Identify which cell holds the provided text, then report its (X, Y) central coordinate. 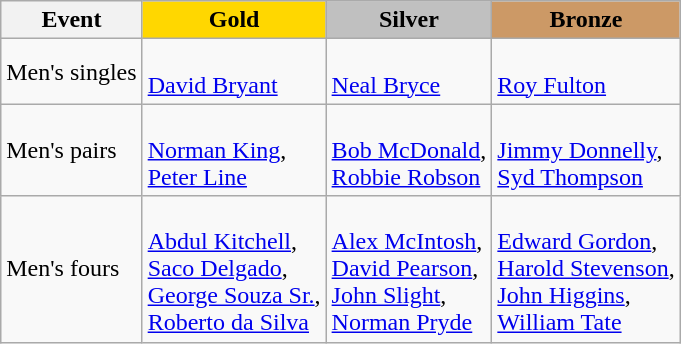
Alex McIntosh, David Pearson, John Slight, Norman Pryde (409, 269)
Norman King, Peter Line (234, 150)
Men's singles (72, 72)
Neal Bryce (409, 72)
Jimmy Donnelly, Syd Thompson (586, 150)
Roy Fulton (586, 72)
Edward Gordon, Harold Stevenson, John Higgins, William Tate (586, 269)
Men's pairs (72, 150)
Event (72, 20)
Men's fours (72, 269)
Gold (234, 20)
Bob McDonald, Robbie Robson (409, 150)
Bronze (586, 20)
Abdul Kitchell, Saco Delgado, George Souza Sr., Roberto da Silva (234, 269)
David Bryant (234, 72)
Silver (409, 20)
